Return the (x, y) coordinate for the center point of the cell that contains the specified text.  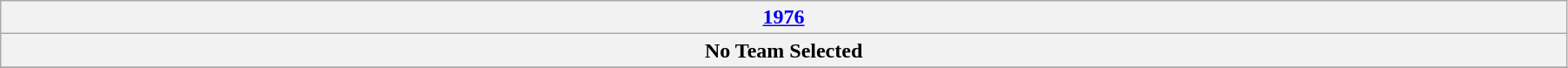
No Team Selected (784, 51)
1976 (784, 17)
